Detect which cell encompasses the target text, then output its (X, Y) center coordinate. 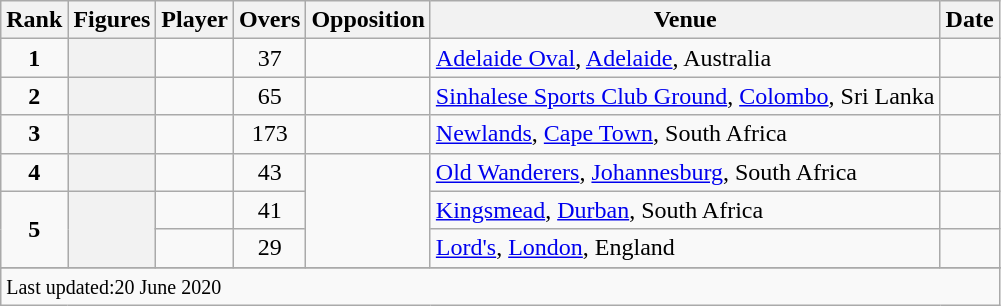
Newlands, Cape Town, South Africa (685, 134)
4 (34, 172)
Date (970, 20)
Player (195, 20)
37 (270, 58)
65 (270, 96)
3 (34, 134)
41 (270, 210)
Last updated:20 June 2020 (500, 286)
29 (270, 248)
173 (270, 134)
Venue (685, 20)
Figures (112, 20)
Overs (270, 20)
Kingsmead, Durban, South Africa (685, 210)
5 (34, 229)
Rank (34, 20)
43 (270, 172)
Old Wanderers, Johannesburg, South Africa (685, 172)
2 (34, 96)
Lord's, London, England (685, 248)
1 (34, 58)
Opposition (368, 20)
Adelaide Oval, Adelaide, Australia (685, 58)
Sinhalese Sports Club Ground, Colombo, Sri Lanka (685, 96)
